Determine the [x, y] coordinate at the center of the cell enclosing the given text.  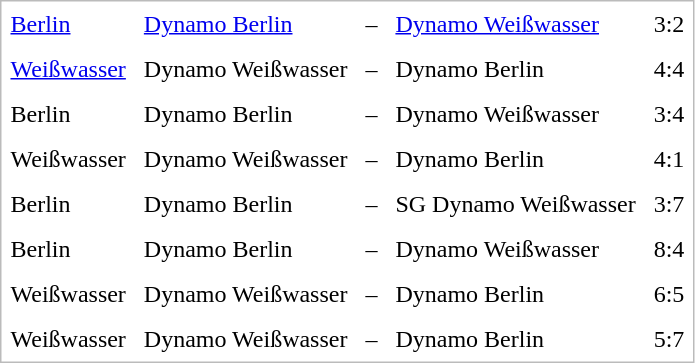
4:1 [670, 158]
SG Dynamo Weißwasser [515, 204]
4:4 [670, 68]
6:5 [670, 294]
5:7 [670, 338]
3:7 [670, 204]
8:4 [670, 248]
3:2 [670, 24]
3:4 [670, 114]
